For the text-containing cell, return its midpoint in (x, y) coordinate format. 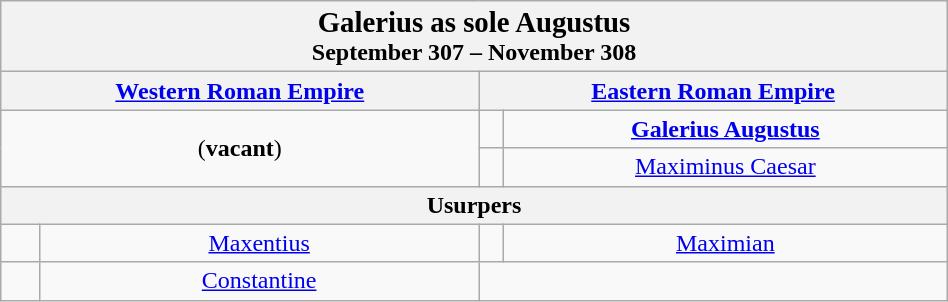
Usurpers (474, 205)
Constantine (258, 281)
Western Roman Empire (240, 91)
Eastern Roman Empire (713, 91)
Maximian (725, 243)
Galerius Augustus (725, 129)
(vacant) (240, 148)
Maximinus Caesar (725, 167)
Maxentius (258, 243)
Galerius as sole AugustusSeptember 307 – November 308 (474, 36)
